Detect which cell encompasses the target text, then output its [X, Y] center coordinate. 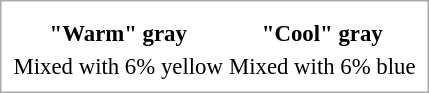
"Warm" gray [118, 33]
"Cool" gray [322, 33]
Mixed with 6% blue [322, 66]
Mixed with 6% yellow [118, 66]
